Extract the [x, y] coordinate from the center of the cell holding the provided text.  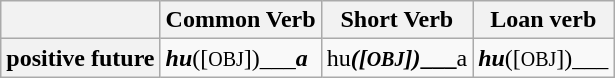
hu([OBJ])___ [544, 58]
Common Verb [240, 20]
Loan verb [544, 20]
Short Verb [396, 20]
positive future [80, 58]
